For the text-containing cell, return its midpoint in (X, Y) coordinate format. 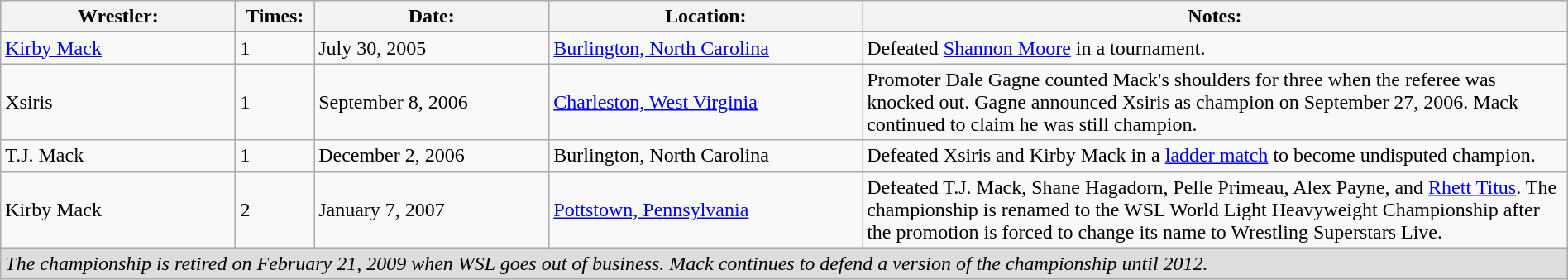
Notes: (1216, 17)
January 7, 2007 (432, 210)
T.J. Mack (118, 156)
2 (275, 210)
December 2, 2006 (432, 156)
July 30, 2005 (432, 48)
September 8, 2006 (432, 102)
Wrestler: (118, 17)
Xsiris (118, 102)
Defeated Xsiris and Kirby Mack in a ladder match to become undisputed champion. (1216, 156)
Pottstown, Pennsylvania (706, 210)
Defeated Shannon Moore in a tournament. (1216, 48)
Location: (706, 17)
Charleston, West Virginia (706, 102)
Times: (275, 17)
The championship is retired on February 21, 2009 when WSL goes out of business. Mack continues to defend a version of the championship until 2012. (784, 263)
Date: (432, 17)
